Extract the (X, Y) coordinate from the center of the cell holding the provided text.  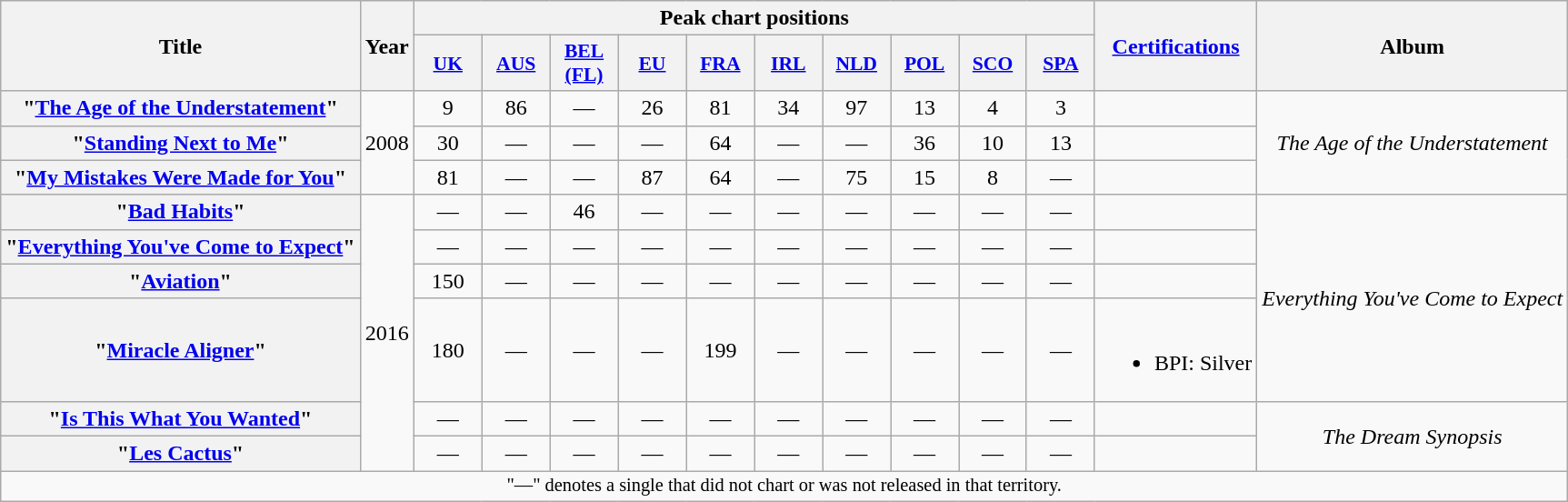
"Bad Habits" (180, 212)
EU (653, 64)
POL (925, 64)
FRA (720, 64)
"Everything You've Come to Expect" (180, 246)
30 (447, 143)
8 (993, 177)
87 (653, 177)
10 (993, 143)
Everything You've Come to Expect (1413, 298)
86 (516, 108)
180 (447, 349)
Year (387, 45)
2016 (387, 333)
AUS (516, 64)
"Aviation" (180, 281)
"The Age of the Understatement" (180, 108)
BEL(FL) (584, 64)
75 (856, 177)
BPI: Silver (1175, 349)
"My Mistakes Were Made for You" (180, 177)
"Les Cactus" (180, 453)
The Dream Synopsis (1413, 436)
9 (447, 108)
Certifications (1175, 45)
NLD (856, 64)
26 (653, 108)
SPA (1060, 64)
"Is This What You Wanted" (180, 418)
Album (1413, 45)
Title (180, 45)
4 (993, 108)
IRL (789, 64)
199 (720, 349)
"Miracle Aligner" (180, 349)
3 (1060, 108)
SCO (993, 64)
"Standing Next to Me" (180, 143)
150 (447, 281)
UK (447, 64)
Peak chart positions (754, 18)
46 (584, 212)
97 (856, 108)
36 (925, 143)
"—" denotes a single that did not chart or was not released in that territory. (784, 487)
2008 (387, 143)
The Age of the Understatement (1413, 143)
34 (789, 108)
15 (925, 177)
